For the text-containing cell, return its midpoint in (X, Y) coordinate format. 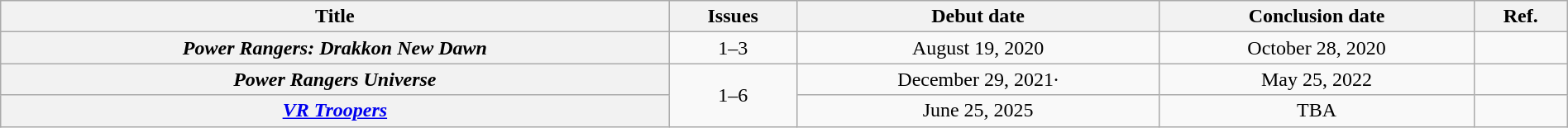
Issues (733, 17)
Conclusion date (1317, 17)
August 19, 2020 (978, 48)
TBA (1317, 111)
1–3 (733, 48)
VR Troopers (335, 111)
Ref. (1520, 17)
June 25, 2025 (978, 111)
Debut date (978, 17)
May 25, 2022 (1317, 79)
October 28, 2020 (1317, 48)
Power Rangers Universe (335, 79)
Title (335, 17)
Power Rangers: Drakkon New Dawn (335, 48)
December 29, 2021· (978, 79)
1–6 (733, 95)
